Locate the cell with the specified text and output its (x, y) center coordinate. 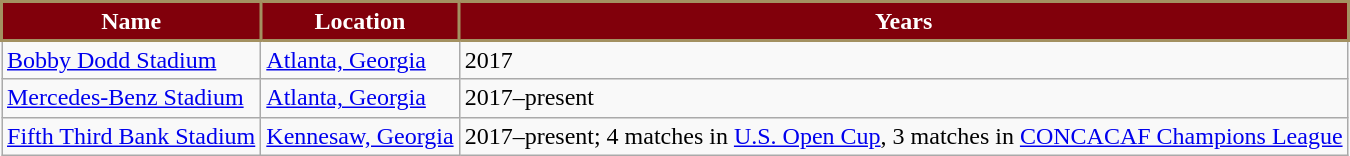
Years (904, 21)
2017–present; 4 matches in U.S. Open Cup, 3 matches in CONCACAF Champions League (904, 136)
Kennesaw, Georgia (360, 136)
2017–present (904, 98)
Location (360, 21)
Fifth Third Bank Stadium (132, 136)
Bobby Dodd Stadium (132, 60)
Mercedes-Benz Stadium (132, 98)
Name (132, 21)
2017 (904, 60)
